From the cell containing the given text, extract its center point as [X, Y] coordinate. 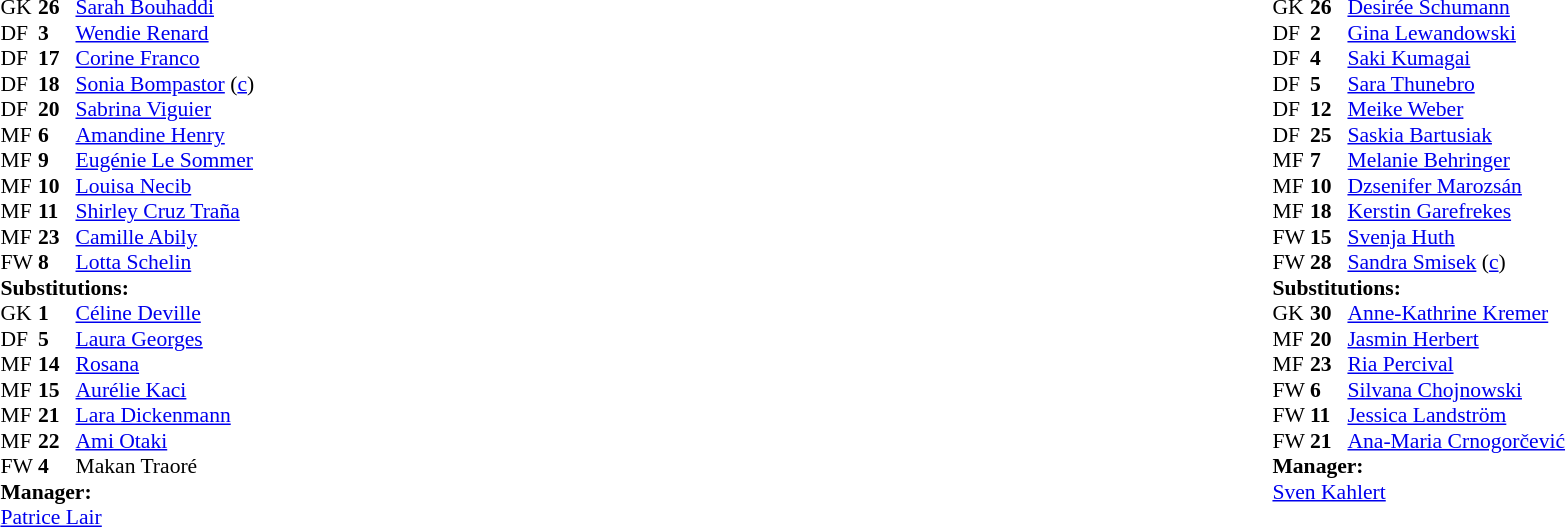
Corine Franco [166, 59]
Gina Lewandowski [1456, 33]
Wendie Renard [166, 33]
Meike Weber [1456, 109]
Céline Deville [166, 313]
Melanie Behringer [1456, 161]
17 [57, 59]
Makan Traoré [166, 467]
Jessica Landström [1456, 415]
Anne-Kathrine Kremer [1456, 313]
12 [1329, 109]
7 [1329, 161]
Sandra Smisek (c) [1456, 263]
Sabrina Viguier [166, 109]
Camille Abily [166, 237]
Silvana Chojnowski [1456, 390]
9 [57, 161]
8 [57, 263]
2 [1329, 33]
Dzsenifer Marozsán [1456, 186]
14 [57, 365]
Eugénie Le Sommer [166, 161]
22 [57, 441]
Sara Thunebro [1456, 84]
Laura Georges [166, 339]
Aurélie Kaci [166, 390]
Ami Otaki [166, 441]
3 [57, 33]
Svenja Huth [1456, 237]
Saskia Bartusiak [1456, 135]
Shirley Cruz Traña [166, 211]
Louisa Necib [166, 186]
Sven Kahlert [1418, 492]
Lotta Schelin [166, 263]
28 [1329, 263]
Kerstin Garefrekes [1456, 211]
1 [57, 313]
Ana-Maria Crnogorčević [1456, 441]
30 [1329, 313]
Saki Kumagai [1456, 59]
Amandine Henry [166, 135]
Lara Dickenmann [166, 415]
Rosana [166, 365]
25 [1329, 135]
Sonia Bompastor (c) [166, 84]
Jasmin Herbert [1456, 339]
Ria Percival [1456, 365]
